From the cell containing the given text, extract its center point as (x, y) coordinate. 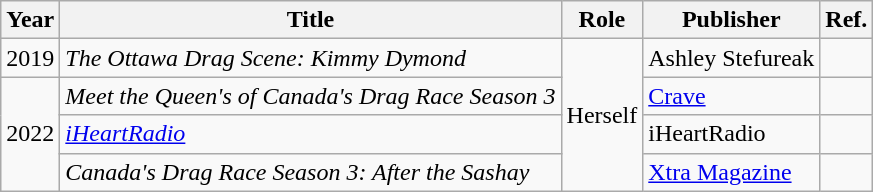
Canada's Drag Race Season 3: After the Sashay (310, 172)
The Ottawa Drag Scene: Kimmy Dymond (310, 58)
Role (602, 20)
Herself (602, 115)
Meet the Queen's of Canada's Drag Race Season 3 (310, 96)
Year (30, 20)
Publisher (732, 20)
Ref. (846, 20)
Title (310, 20)
Crave (732, 96)
Ashley Stefureak (732, 58)
Xtra Magazine (732, 172)
2019 (30, 58)
2022 (30, 134)
